Search for the cell housing the specified text and yield its [x, y] center coordinate. 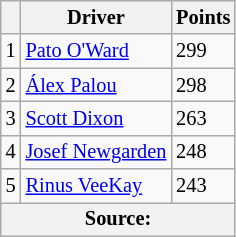
Álex Palou [96, 85]
Driver [96, 17]
298 [203, 85]
Josef Newgarden [96, 152]
Pato O'Ward [96, 51]
3 [11, 118]
299 [203, 51]
Source: [118, 219]
4 [11, 152]
2 [11, 85]
1 [11, 51]
Scott Dixon [96, 118]
Points [203, 17]
5 [11, 186]
263 [203, 118]
248 [203, 152]
243 [203, 186]
Rinus VeeKay [96, 186]
